Identify which cell holds the provided text, then report its (x, y) central coordinate. 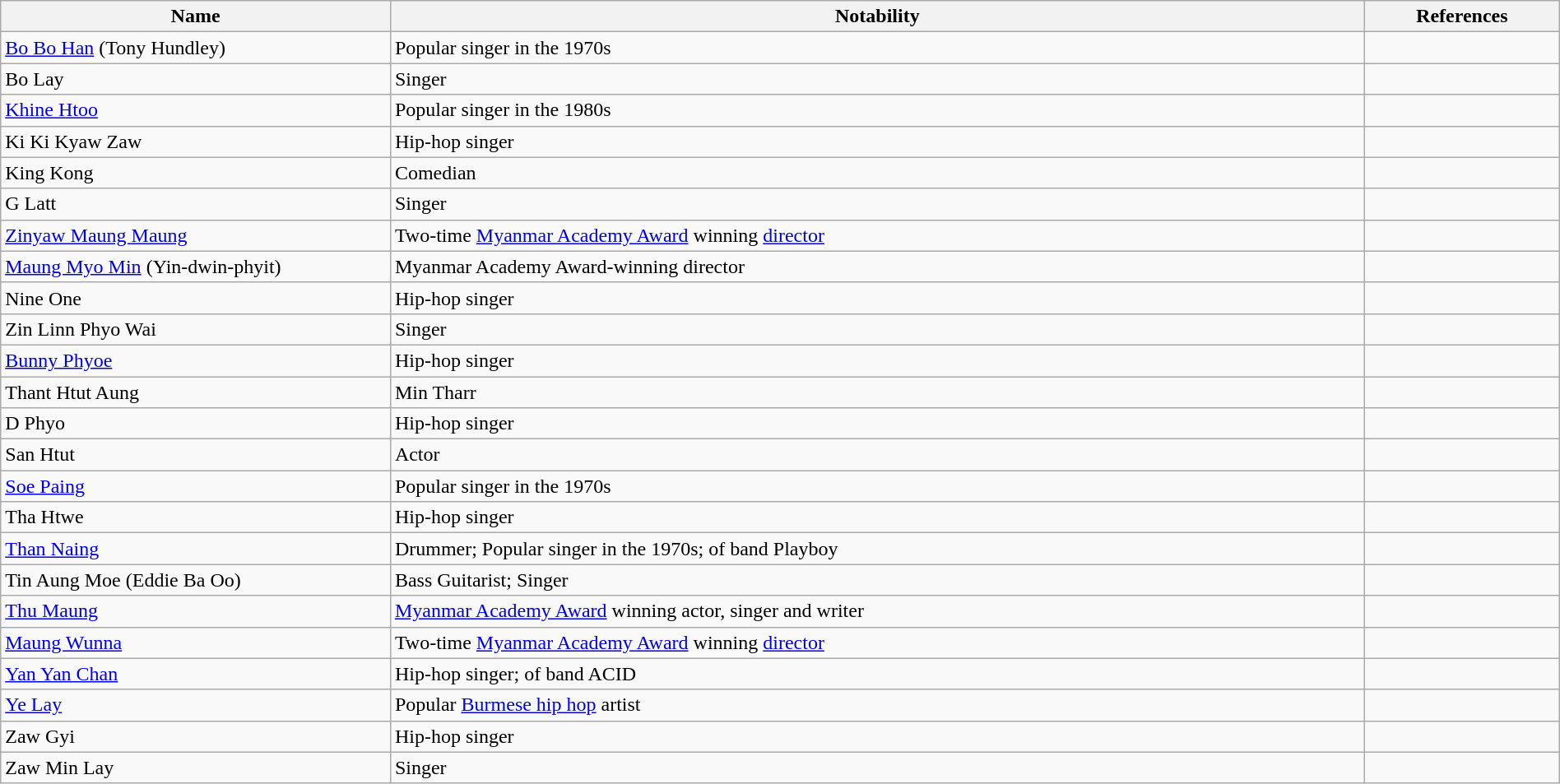
Zaw Min Lay (196, 768)
Name (196, 16)
Tha Htwe (196, 517)
Maung Myo Min (Yin-dwin-phyit) (196, 267)
Popular singer in the 1980s (877, 110)
Zaw Gyi (196, 736)
Bo Bo Han (Tony Hundley) (196, 48)
Ki Ki Kyaw Zaw (196, 141)
Khine Htoo (196, 110)
Myanmar Academy Award-winning director (877, 267)
References (1461, 16)
Notability (877, 16)
Maung Wunna (196, 643)
Drummer; Popular singer in the 1970s; of band Playboy (877, 549)
Tin Aung Moe (Eddie Ba Oo) (196, 580)
Bunny Phyoe (196, 360)
King Kong (196, 173)
D Phyo (196, 424)
Actor (877, 455)
Min Tharr (877, 392)
Thant Htut Aung (196, 392)
Yan Yan Chan (196, 674)
Soe Paing (196, 486)
San Htut (196, 455)
Myanmar Academy Award winning actor, singer and writer (877, 611)
Comedian (877, 173)
Hip-hop singer; of band ACID (877, 674)
G Latt (196, 204)
Ye Lay (196, 705)
Thu Maung (196, 611)
Zin Linn Phyo Wai (196, 329)
Bo Lay (196, 79)
Nine One (196, 298)
Bass Guitarist; Singer (877, 580)
Popular Burmese hip hop artist (877, 705)
Zinyaw Maung Maung (196, 235)
Than Naing (196, 549)
